Provide the (X, Y) coordinate of the cell's center where the given text is located.  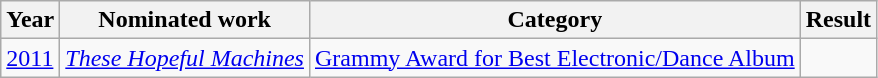
2011 (30, 58)
Result (838, 20)
Category (554, 20)
These Hopeful Machines (185, 58)
Grammy Award for Best Electronic/Dance Album (554, 58)
Year (30, 20)
Nominated work (185, 20)
